Capture the cell that displays the provided text and extract its (X, Y) central coordinate. 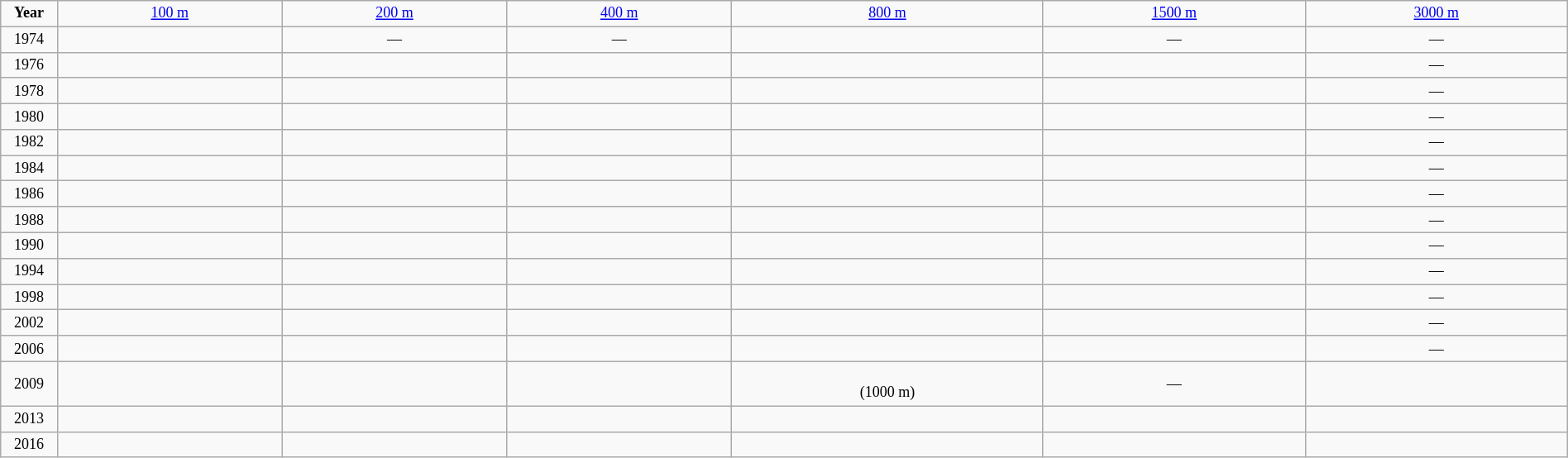
(1000 m) (888, 384)
100 m (170, 13)
1994 (30, 271)
400 m (619, 13)
1982 (30, 142)
1998 (30, 298)
1990 (30, 245)
2002 (30, 322)
1976 (30, 64)
2006 (30, 349)
1974 (30, 40)
1500 m (1174, 13)
2009 (30, 384)
1988 (30, 220)
3000 m (1436, 13)
2016 (30, 445)
1986 (30, 193)
200 m (394, 13)
Year (30, 13)
1980 (30, 116)
1978 (30, 91)
800 m (888, 13)
1984 (30, 169)
2013 (30, 418)
